Detect which cell encompasses the target text, then output its (x, y) center coordinate. 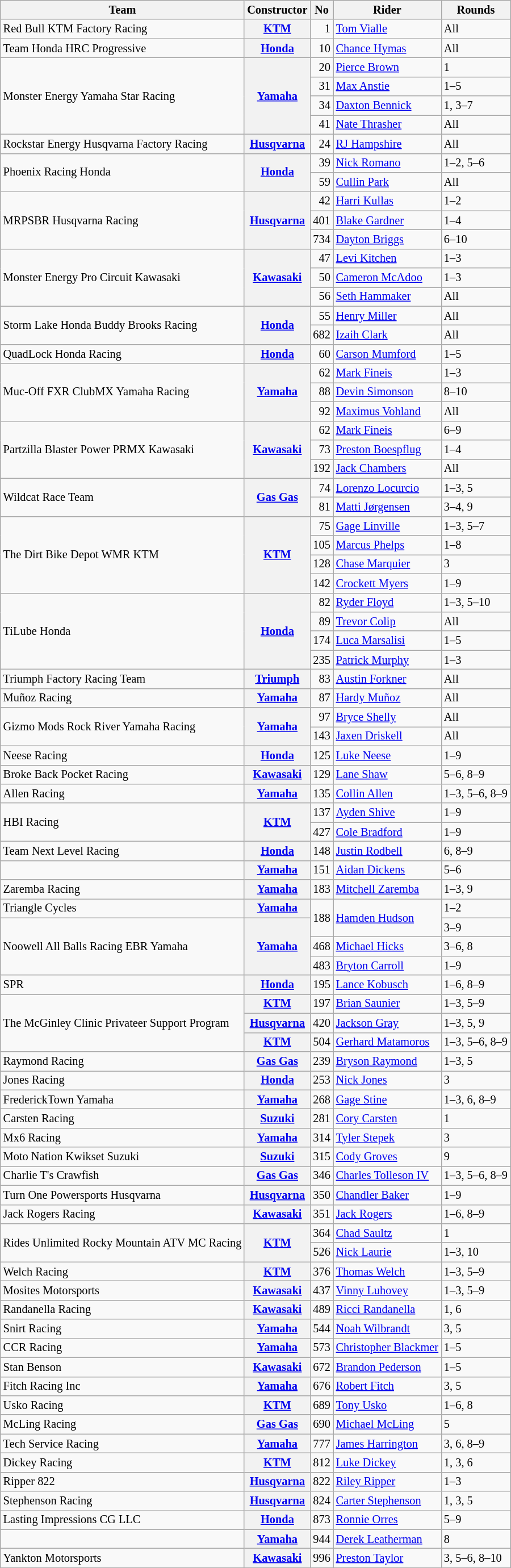
1–3, 10 (476, 1252)
CCR Racing (123, 1348)
420 (321, 1023)
8 (476, 1539)
Blake Gardner (387, 220)
74 (321, 488)
483 (321, 965)
Brian Saunier (387, 1003)
1, 3, 5 (476, 1501)
Devin Simonson (387, 392)
Gage Linville (387, 526)
47 (321, 258)
Rounds (476, 10)
689 (321, 1405)
20 (321, 67)
573 (321, 1348)
824 (321, 1501)
Noowell All Balls Racing EBR Yamaha (123, 946)
364 (321, 1233)
Rider (387, 10)
1–3, 5, 9 (476, 1023)
253 (321, 1080)
Stan Benson (123, 1367)
401 (321, 220)
Cole Bradford (387, 832)
129 (321, 775)
Partzilla Blaster Power PRMX Kawasaki (123, 450)
137 (321, 813)
105 (321, 545)
Cullin Park (387, 182)
Jackson Gray (387, 1023)
350 (321, 1195)
Christopher Blackmer (387, 1348)
1–8 (476, 545)
Robert Fitch (387, 1386)
Cameron McAdoo (387, 278)
Rides Unlimited Rocky Mountain ATV MC Racing (123, 1243)
Jones Racing (123, 1080)
MRPSBR Husqvarna Racing (123, 220)
75 (321, 526)
1–3, 6, 8–9 (476, 1099)
Constructor (277, 10)
1–2, 5–6 (476, 163)
544 (321, 1329)
Broke Back Pocket Racing (123, 775)
Bryson Raymond (387, 1061)
5–6, 8–9 (476, 775)
Tom Vialle (387, 29)
Ripper 822 (123, 1482)
Stephenson Racing (123, 1501)
Nick Romano (387, 163)
143 (321, 736)
Gage Stine (387, 1099)
Brandon Pederson (387, 1367)
55 (321, 316)
41 (321, 124)
822 (321, 1482)
James Harrington (387, 1444)
197 (321, 1003)
88 (321, 392)
Raymond Racing (123, 1061)
Trevor Colip (387, 621)
50 (321, 278)
239 (321, 1061)
Team Next Level Racing (123, 851)
Thomas Welch (387, 1272)
690 (321, 1424)
Matti Jørgensen (387, 507)
Snirt Racing (123, 1329)
Luke Neese (387, 755)
Chase Marquier (387, 564)
6–10 (476, 239)
Hardy Muñoz (387, 698)
3, 6, 8–9 (476, 1444)
3–4, 9 (476, 507)
Noah Wilbrandt (387, 1329)
3, 5–6, 8–10 (476, 1558)
Patrick Murphy (387, 660)
195 (321, 985)
Yankton Motorsports (123, 1558)
Red Bull KTM Factory Racing (123, 29)
34 (321, 106)
174 (321, 641)
Charlie T's Crawfish (123, 1176)
672 (321, 1367)
60 (321, 354)
31 (321, 86)
526 (321, 1252)
Storm Lake Honda Buddy Brooks Racing (123, 325)
Triumph (277, 679)
TiLube Honda (123, 632)
Dickey Racing (123, 1462)
87 (321, 698)
Chance Hymas (387, 48)
183 (321, 889)
1–6, 8 (476, 1405)
56 (321, 296)
Allen Racing (123, 793)
81 (321, 507)
HBI Racing (123, 822)
504 (321, 1042)
42 (321, 201)
Carsten Racing (123, 1118)
437 (321, 1290)
192 (321, 469)
3–6, 8 (476, 947)
873 (321, 1520)
1, 3, 6 (476, 1462)
89 (321, 621)
944 (321, 1539)
777 (321, 1444)
Luca Marsalisi (387, 641)
Fitch Racing Inc (123, 1386)
Moto Nation Kwikset Suzuki (123, 1157)
Cody Groves (387, 1157)
83 (321, 679)
Aidan Dickens (387, 870)
3–9 (476, 927)
468 (321, 947)
Tony Usko (387, 1405)
Justin Rodbell (387, 851)
734 (321, 239)
996 (321, 1558)
Nick Laurie (387, 1252)
24 (321, 144)
SPR (123, 985)
Ayden Shive (387, 813)
Max Anstie (387, 86)
Charles Tolleson IV (387, 1176)
235 (321, 660)
Team (123, 10)
QuadLock Honda Racing (123, 354)
1, 3–7 (476, 106)
Monster Energy Pro Circuit Kawasaki (123, 277)
812 (321, 1462)
Mitchell Zaremba (387, 889)
148 (321, 851)
97 (321, 717)
Derek Leatherman (387, 1539)
92 (321, 411)
Lane Shaw (387, 775)
676 (321, 1386)
376 (321, 1272)
Team Honda HRC Progressive (123, 48)
Mx6 Racing (123, 1138)
Jack Rogers Racing (123, 1214)
Chandler Baker (387, 1195)
Carson Mumford (387, 354)
Dayton Briggs (387, 239)
39 (321, 163)
Vinny Luhovey (387, 1290)
82 (321, 603)
Gerhard Matamoros (387, 1042)
Riley Ripper (387, 1482)
Luke Dickey (387, 1462)
Henry Miller (387, 316)
Nate Thrasher (387, 124)
Tyler Stepek (387, 1138)
73 (321, 449)
427 (321, 832)
Austin Forkner (387, 679)
1, 6 (476, 1310)
188 (321, 918)
Bryton Carroll (387, 965)
Nick Jones (387, 1080)
Ryder Floyd (387, 603)
Maximus Vohland (387, 411)
Harri Kullas (387, 201)
Carter Stephenson (387, 1501)
Hamden Hudson (387, 918)
Jaxen Driskell (387, 736)
Daxton Bennick (387, 106)
Michael McLing (387, 1424)
Gizmo Mods Rock River Yamaha Racing (123, 727)
Lorenzo Locurcio (387, 488)
Turn One Powersports Husqvarna (123, 1195)
1–3, 9 (476, 889)
Crockett Myers (387, 583)
Zaremba Racing (123, 889)
151 (321, 870)
Mosites Motorsports (123, 1290)
Pierce Brown (387, 67)
Levi Kitchen (387, 258)
Preston Taylor (387, 1558)
Ricci Randanella (387, 1310)
682 (321, 334)
The McGinley Clinic Privateer Support Program (123, 1022)
Michael Hicks (387, 947)
Monster Energy Yamaha Star Racing (123, 95)
59 (321, 182)
Jack Rogers (387, 1214)
Muc-Off FXR ClubMX Yamaha Racing (123, 392)
281 (321, 1118)
Triumph Factory Racing Team (123, 679)
9 (476, 1157)
Lasting Impressions CG LLC (123, 1520)
Rockstar Energy Husqvarna Factory Racing (123, 144)
No (321, 10)
Usko Racing (123, 1405)
Marcus Phelps (387, 545)
351 (321, 1214)
346 (321, 1176)
Tech Service Racing (123, 1444)
Jack Chambers (387, 469)
Lance Kobusch (387, 985)
RJ Hampshire (387, 144)
128 (321, 564)
1–3, 5–7 (476, 526)
Welch Racing (123, 1272)
Triangle Cycles (123, 908)
The Dirt Bike Depot WMR KTM (123, 554)
125 (321, 755)
135 (321, 793)
5 (476, 1424)
489 (321, 1310)
Neese Racing (123, 755)
Seth Hammaker (387, 296)
Bryce Shelly (387, 717)
Randanella Racing (123, 1310)
314 (321, 1138)
Muñoz Racing (123, 698)
142 (321, 583)
Izaih Clark (387, 334)
5–9 (476, 1520)
Cory Carsten (387, 1118)
315 (321, 1157)
6–9 (476, 430)
Phoenix Racing Honda (123, 173)
8–10 (476, 392)
Chad Saultz (387, 1233)
Preston Boespflug (387, 449)
Collin Allen (387, 793)
268 (321, 1099)
FrederickTown Yamaha (123, 1099)
McLing Racing (123, 1424)
1–3, 5–10 (476, 603)
6, 8–9 (476, 851)
5–6 (476, 870)
Wildcat Race Team (123, 497)
10 (321, 48)
Ronnie Orres (387, 1520)
